From the cell containing the given text, extract its center point as [x, y] coordinate. 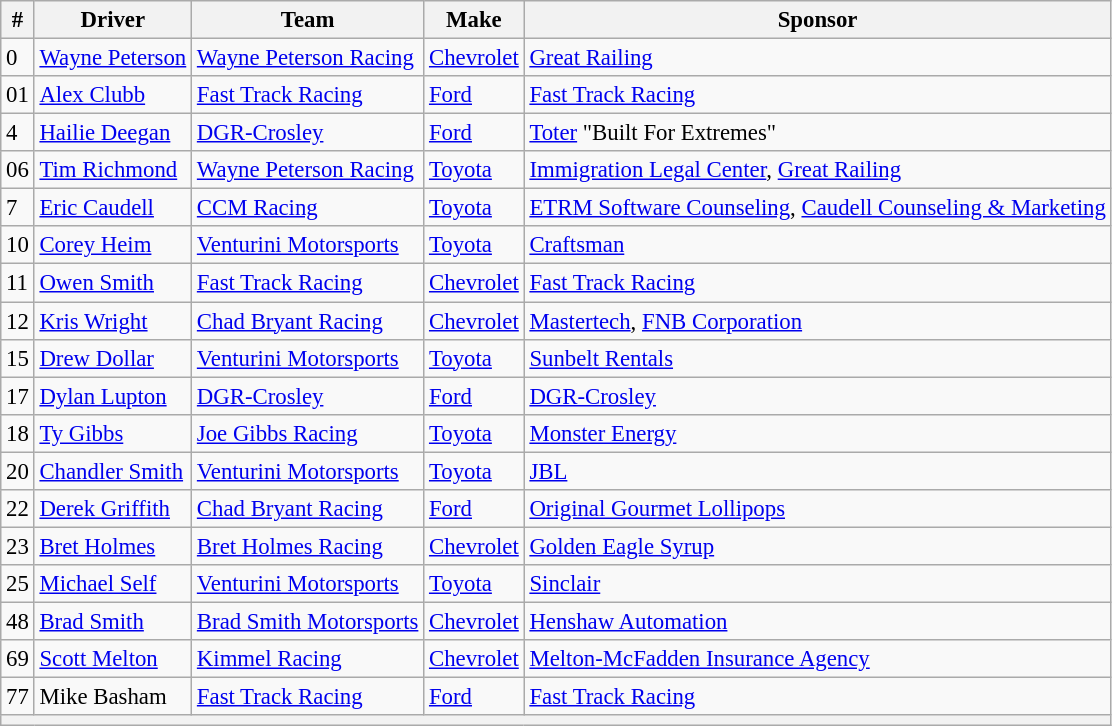
Owen Smith [112, 283]
Eric Caudell [112, 208]
Bret Holmes Racing [308, 546]
Kris Wright [112, 321]
Henshaw Automation [818, 621]
Scott Melton [112, 659]
Dylan Lupton [112, 396]
Sunbelt Rentals [818, 358]
17 [18, 396]
Mike Basham [112, 697]
20 [18, 471]
11 [18, 283]
Alex Clubb [112, 95]
Craftsman [818, 245]
Make [474, 20]
Ty Gibbs [112, 433]
Original Gourmet Lollipops [818, 509]
01 [18, 95]
Tim Richmond [112, 170]
0 [18, 58]
06 [18, 170]
7 [18, 208]
Sinclair [818, 584]
CCM Racing [308, 208]
4 [18, 133]
Brad Smith [112, 621]
25 [18, 584]
69 [18, 659]
Michael Self [112, 584]
Brad Smith Motorsports [308, 621]
Great Railing [818, 58]
Team [308, 20]
ETRM Software Counseling, Caudell Counseling & Marketing [818, 208]
Derek Griffith [112, 509]
18 [18, 433]
Immigration Legal Center, Great Railing [818, 170]
Sponsor [818, 20]
Drew Dollar [112, 358]
Monster Energy [818, 433]
Driver [112, 20]
12 [18, 321]
10 [18, 245]
JBL [818, 471]
15 [18, 358]
# [18, 20]
Mastertech, FNB Corporation [818, 321]
Kimmel Racing [308, 659]
Joe Gibbs Racing [308, 433]
Toter "Built For Extremes" [818, 133]
Golden Eagle Syrup [818, 546]
23 [18, 546]
22 [18, 509]
Corey Heim [112, 245]
Chandler Smith [112, 471]
77 [18, 697]
Bret Holmes [112, 546]
Hailie Deegan [112, 133]
48 [18, 621]
Wayne Peterson [112, 58]
Melton-McFadden Insurance Agency [818, 659]
